Return (x, y) of the center of cell containing provided text 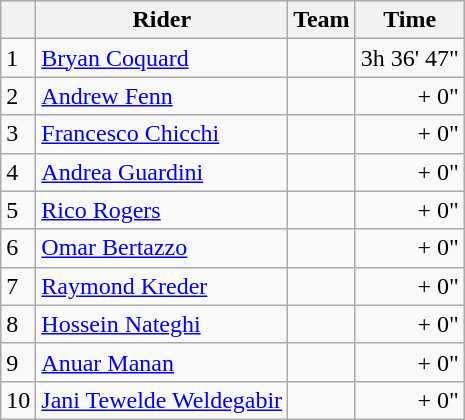
8 (18, 324)
4 (18, 172)
Francesco Chicchi (162, 134)
1 (18, 58)
6 (18, 248)
Rider (162, 20)
Raymond Kreder (162, 286)
Anuar Manan (162, 362)
10 (18, 400)
Hossein Nateghi (162, 324)
Rico Rogers (162, 210)
Bryan Coquard (162, 58)
7 (18, 286)
2 (18, 96)
3h 36' 47" (410, 58)
Andrea Guardini (162, 172)
Time (410, 20)
Team (322, 20)
9 (18, 362)
Andrew Fenn (162, 96)
Omar Bertazzo (162, 248)
Jani Tewelde Weldegabir (162, 400)
3 (18, 134)
5 (18, 210)
